Determine the [x, y] coordinate at the center of the cell enclosing the given text.  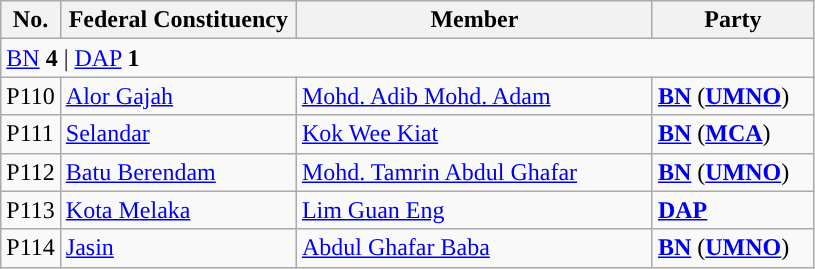
Mohd. Adib Mohd. Adam [474, 96]
Batu Berendam [178, 172]
P113 [31, 210]
Member [474, 20]
Party [732, 20]
Federal Constituency [178, 20]
P112 [31, 172]
Mohd. Tamrin Abdul Ghafar [474, 172]
BN (MCA) [732, 134]
Kok Wee Kiat [474, 134]
Jasin [178, 248]
Abdul Ghafar Baba [474, 248]
P111 [31, 134]
Alor Gajah [178, 96]
BN 4 | DAP 1 [408, 58]
No. [31, 20]
DAP [732, 210]
Kota Melaka [178, 210]
P110 [31, 96]
Selandar [178, 134]
P114 [31, 248]
Lim Guan Eng [474, 210]
